Provide the (x, y) coordinate of the cell's center where the given text is located.  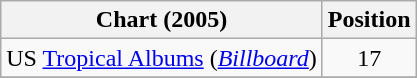
Position (369, 20)
17 (369, 58)
US Tropical Albums (Billboard) (162, 58)
Chart (2005) (162, 20)
